Extract the [X, Y] coordinate from the center of the cell holding the provided text.  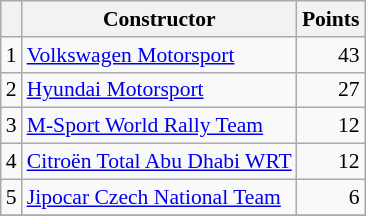
M-Sport World Rally Team [160, 126]
2 [12, 90]
3 [12, 126]
6 [331, 197]
43 [331, 55]
4 [12, 162]
Citroën Total Abu Dhabi WRT [160, 162]
Points [331, 19]
Hyundai Motorsport [160, 90]
Volkswagen Motorsport [160, 55]
1 [12, 55]
Constructor [160, 19]
27 [331, 90]
Jipocar Czech National Team [160, 197]
5 [12, 197]
